Locate the cell with the specified text and output its (X, Y) center coordinate. 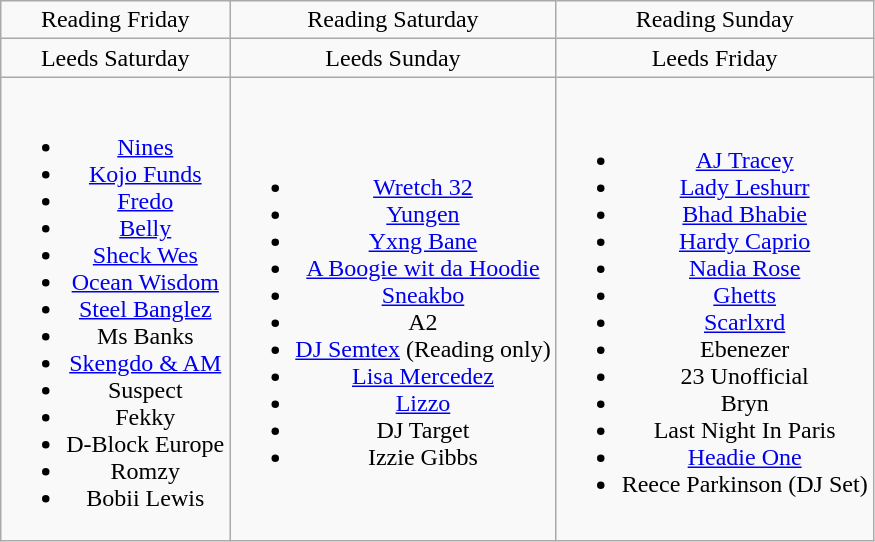
NinesKojo FundsFredoBellySheck WesOcean WisdomSteel BanglezMs BanksSkengdo & AMSuspectFekkyD-Block EuropeRomzyBobii Lewis (116, 309)
Leeds Saturday (116, 58)
Wretch 32YungenYxng BaneA Boogie wit da HoodieSneakboA2DJ Semtex (Reading only)Lisa MercedezLizzoDJ TargetIzzie Gibbs (393, 309)
Reading Saturday (393, 20)
Leeds Friday (714, 58)
AJ TraceyLady LeshurrBhad BhabieHardy CaprioNadia RoseGhettsScarlxrdEbenezer23 UnofficialBrynLast Night In ParisHeadie OneReece Parkinson (DJ Set) (714, 309)
Reading Sunday (714, 20)
Leeds Sunday (393, 58)
Reading Friday (116, 20)
